Locate the cell with the specified text and output its [X, Y] center coordinate. 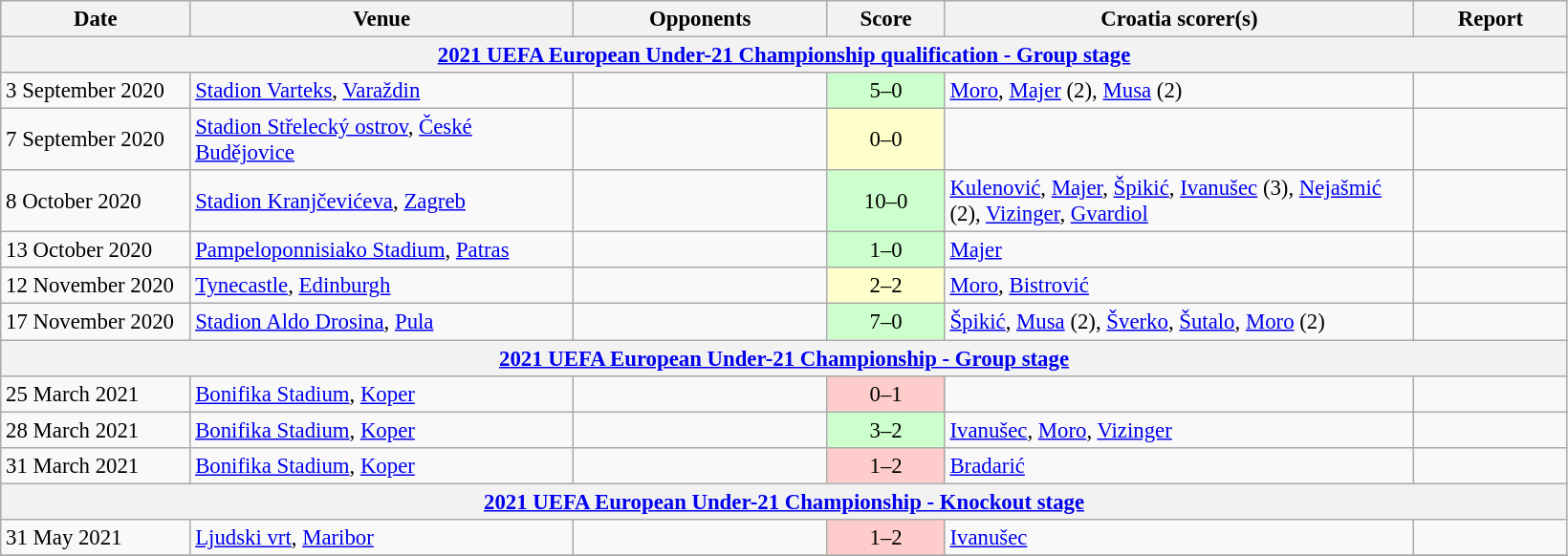
Stadion Střelecký ostrov, České Budějovice [382, 139]
3–2 [885, 430]
Špikić, Musa (2), Šverko, Šutalo, Moro (2) [1180, 322]
17 November 2020 [96, 322]
Report [1492, 19]
Stadion Aldo Drosina, Pula [382, 322]
Ljudski vrt, Maribor [382, 538]
Stadion Kranjčevićeva, Zagreb [382, 201]
Croatia scorer(s) [1180, 19]
Opponents [700, 19]
Pampeloponnisiako Stadium, Patras [382, 250]
7–0 [885, 322]
5–0 [885, 91]
1–0 [885, 250]
Stadion Varteks, Varaždin [382, 91]
2021 UEFA European Under-21 Championship - Knockout stage [784, 502]
7 September 2020 [96, 139]
0–0 [885, 139]
2021 UEFA European Under-21 Championship qualification - Group stage [784, 55]
8 October 2020 [96, 201]
25 March 2021 [96, 394]
Date [96, 19]
28 March 2021 [96, 430]
31 May 2021 [96, 538]
Moro, Bistrović [1180, 286]
Venue [382, 19]
10–0 [885, 201]
Ivanušec [1180, 538]
13 October 2020 [96, 250]
0–1 [885, 394]
Kulenović, Majer, Špikić, Ivanušec (3), Nejašmić (2), Vizinger, Gvardiol [1180, 201]
2021 UEFA European Under-21 Championship - Group stage [784, 358]
12 November 2020 [96, 286]
Score [885, 19]
Moro, Majer (2), Musa (2) [1180, 91]
Bradarić [1180, 465]
Ivanušec, Moro, Vizinger [1180, 430]
2–2 [885, 286]
Majer [1180, 250]
Tynecastle, Edinburgh [382, 286]
3 September 2020 [96, 91]
31 March 2021 [96, 465]
